Output the (x, y) coordinate of the center of the cell containing the given text.  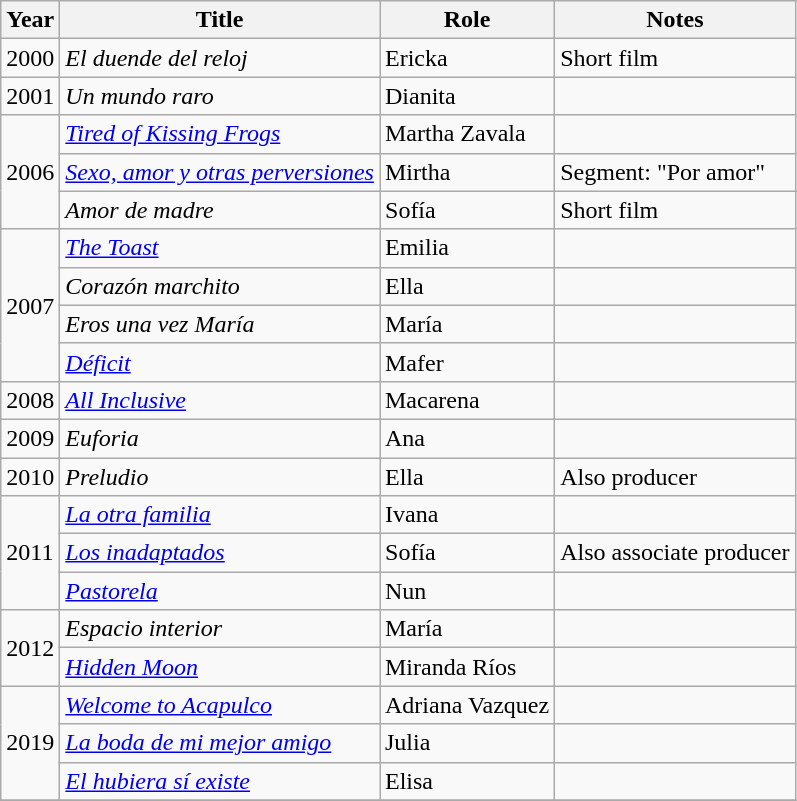
2006 (30, 172)
Hidden Moon (220, 667)
Eros una vez María (220, 324)
2012 (30, 648)
Espacio interior (220, 629)
Preludio (220, 477)
Ana (468, 438)
Elisa (468, 781)
2019 (30, 743)
The Toast (220, 248)
Amor de madre (220, 210)
Emilia (468, 248)
Also producer (675, 477)
Euforia (220, 438)
2000 (30, 58)
Mirtha (468, 172)
Segment: "Por amor" (675, 172)
Title (220, 20)
Dianita (468, 96)
2008 (30, 400)
2011 (30, 553)
Sexo, amor y otras perversiones (220, 172)
Ericka (468, 58)
Déficit (220, 362)
Welcome to Acapulco (220, 705)
Year (30, 20)
El duende del reloj (220, 58)
Los inadaptados (220, 553)
La otra familia (220, 515)
La boda de mi mejor amigo (220, 743)
2010 (30, 477)
Miranda Ríos (468, 667)
Nun (468, 591)
Martha Zavala (468, 134)
Notes (675, 20)
Un mundo raro (220, 96)
2007 (30, 305)
Also associate producer (675, 553)
All Inclusive (220, 400)
Julia (468, 743)
2009 (30, 438)
Ivana (468, 515)
Mafer (468, 362)
Tired of Kissing Frogs (220, 134)
2001 (30, 96)
Adriana Vazquez (468, 705)
Macarena (468, 400)
Pastorela (220, 591)
Corazón marchito (220, 286)
Role (468, 20)
El hubiera sí existe (220, 781)
